From the cell containing the given text, extract its center point as (x, y) coordinate. 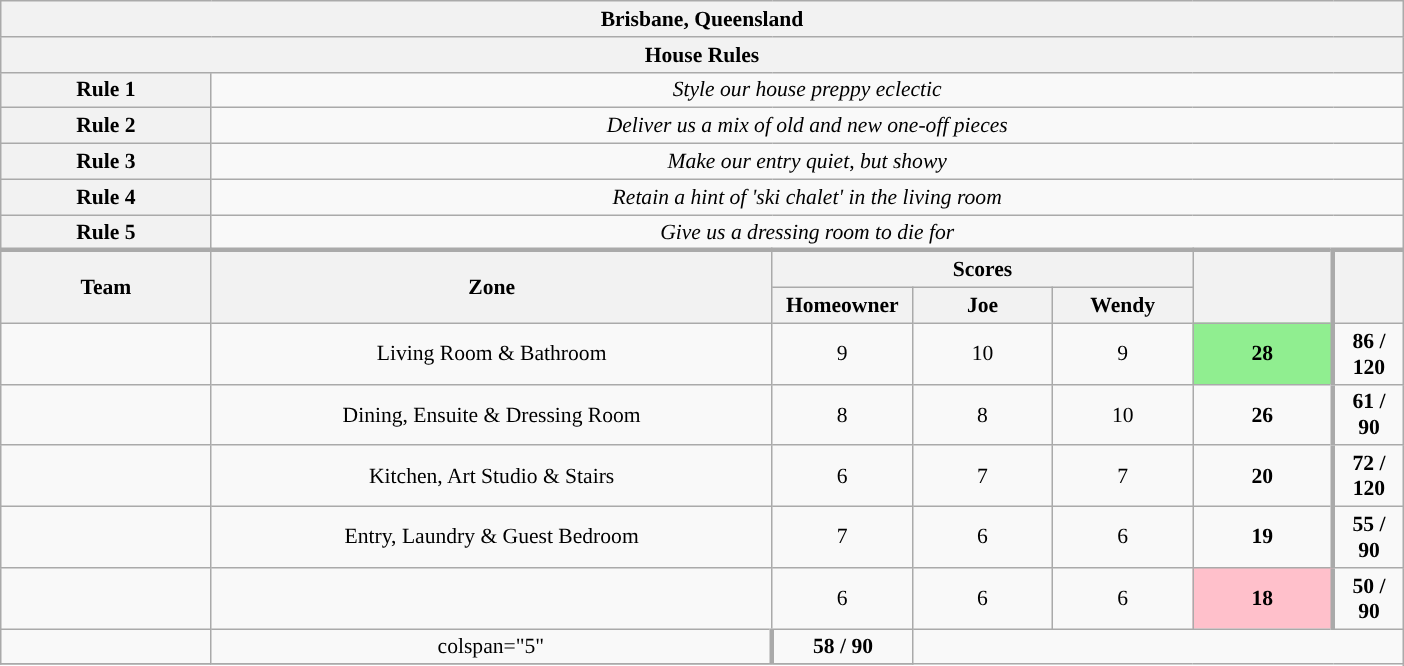
Retain a hint of 'ski chalet' in the living room (807, 197)
House Rules (702, 55)
Style our house preppy eclectic (807, 90)
Zone (492, 288)
19 (1263, 538)
Scores (982, 270)
Give us a dressing room to die for (807, 233)
Joe (982, 306)
61 / 90 (1368, 414)
20 (1263, 476)
Entry, Laundry & Guest Bedroom (492, 538)
58 / 90 (842, 647)
Rule 5 (106, 233)
50 / 90 (1368, 598)
55 / 90 (1368, 538)
Rule 3 (106, 162)
Deliver us a mix of old and new one-off pieces (807, 126)
Make our entry quiet, but showy (807, 162)
28 (1263, 354)
Brisbane, Queensland (702, 19)
18 (1263, 598)
Living Room & Bathroom (492, 354)
Wendy (1123, 306)
72 / 120 (1368, 476)
26 (1263, 414)
Dining, Ensuite & Dressing Room (492, 414)
Rule 1 (106, 90)
Homeowner (842, 306)
Rule 4 (106, 197)
Team (106, 288)
Rule 2 (106, 126)
Kitchen, Art Studio & Stairs (492, 476)
86 / 120 (1368, 354)
colspan="5" (492, 647)
